Identify which cell holds the provided text, then report its (x, y) central coordinate. 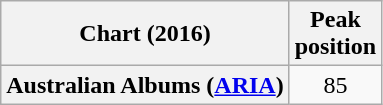
85 (335, 85)
Australian Albums (ARIA) (145, 85)
Chart (2016) (145, 34)
Peak position (335, 34)
